Provide the (X, Y) coordinate of the cell's center where the given text is located.  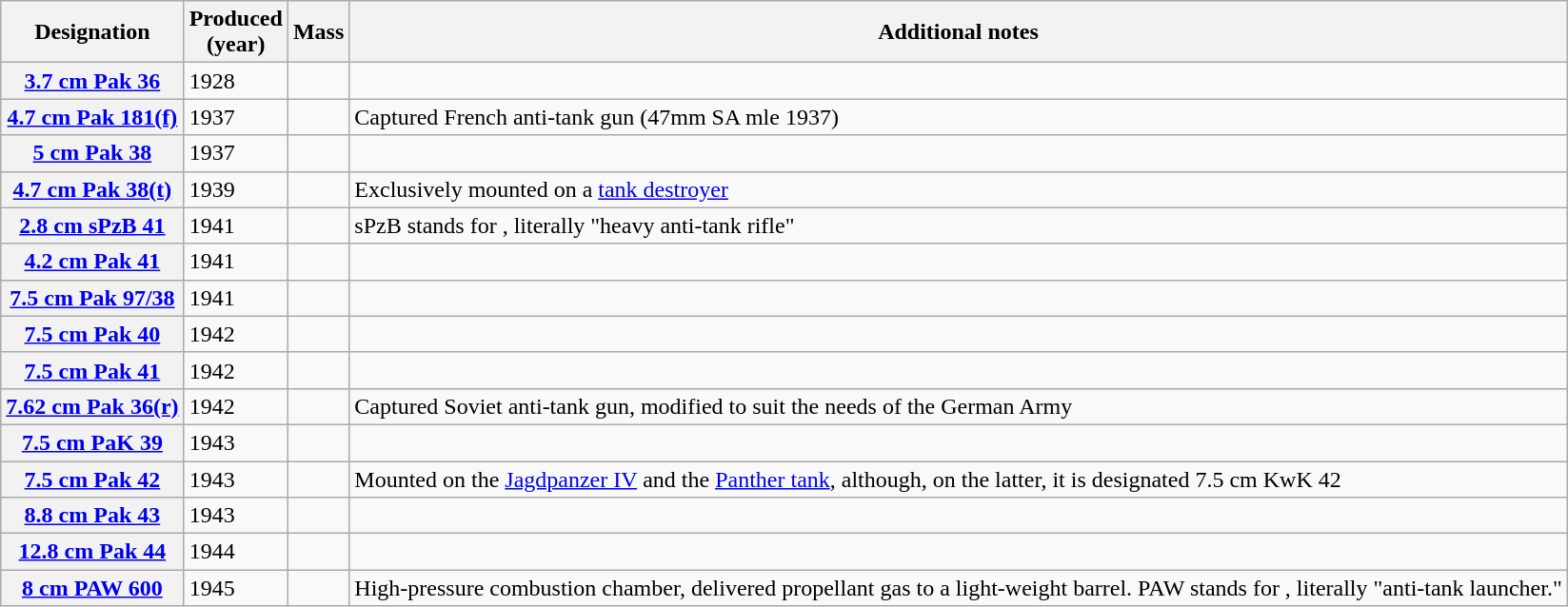
7.5 cm Pak 40 (92, 334)
Captured French anti-tank gun (47mm SA mle 1937) (958, 117)
7.5 cm PaK 39 (92, 442)
Captured Soviet anti-tank gun, modified to suit the needs of the German Army (958, 406)
4.7 cm Pak 38(t) (92, 189)
Mounted on the Jagdpanzer IV and the Panther tank, although, on the latter, it is designated 7.5 cm KwK 42 (958, 479)
High-pressure combustion chamber, delivered propellant gas to a light-weight barrel. PAW stands for , literally "anti-tank launcher." (958, 588)
4.7 cm Pak 181(f) (92, 117)
1944 (236, 552)
12.8 cm Pak 44 (92, 552)
Produced(year) (236, 32)
3.7 cm Pak 36 (92, 81)
7.62 cm Pak 36(r) (92, 406)
7.5 cm Pak 41 (92, 370)
Exclusively mounted on a tank destroyer (958, 189)
1928 (236, 81)
8.8 cm Pak 43 (92, 516)
5 cm Pak 38 (92, 153)
8 cm PAW 600 (92, 588)
sPzB stands for , literally "heavy anti-tank rifle" (958, 225)
4.2 cm Pak 41 (92, 262)
Additional notes (958, 32)
1945 (236, 588)
2.8 cm sPzB 41 (92, 225)
Designation (92, 32)
Mass (318, 32)
1939 (236, 189)
7.5 cm Pak 42 (92, 479)
7.5 cm Pak 97/38 (92, 298)
